Search for the cell housing the specified text and yield its [X, Y] center coordinate. 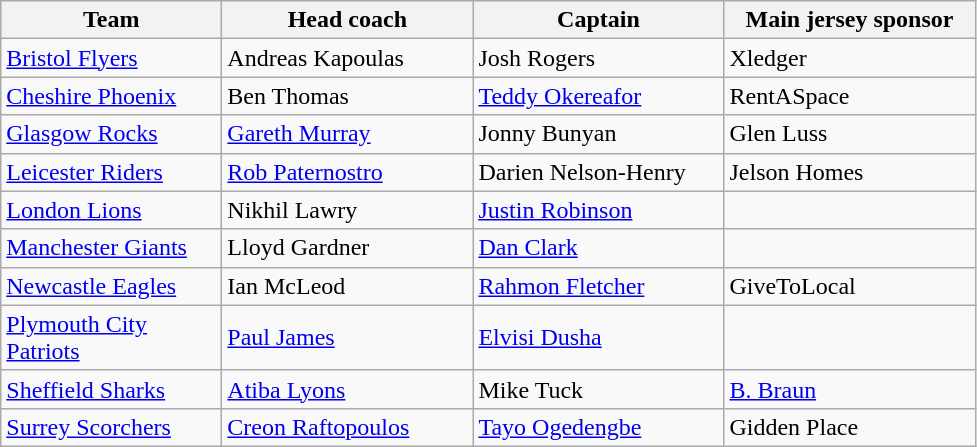
Rob Paternostro [348, 172]
B. Braun [850, 389]
Manchester Giants [112, 248]
Lloyd Gardner [348, 248]
Team [112, 20]
Main jersey sponsor [850, 20]
Josh Rogers [598, 58]
Nikhil Lawry [348, 210]
Cheshire Phoenix [112, 96]
Head coach [348, 20]
Bristol Flyers [112, 58]
London Lions [112, 210]
Glasgow Rocks [112, 134]
Justin Robinson [598, 210]
Ian McLeod [348, 286]
Captain [598, 20]
Tayo Ogedengbe [598, 427]
Xledger [850, 58]
Jonny Bunyan [598, 134]
Glen Luss [850, 134]
Teddy Okereafor [598, 96]
Dan Clark [598, 248]
Leicester Riders [112, 172]
Creon Raftopoulos [348, 427]
Sheffield Sharks [112, 389]
Plymouth City Patriots [112, 338]
GiveToLocal [850, 286]
Newcastle Eagles [112, 286]
Atiba Lyons [348, 389]
Gareth Murray [348, 134]
Jelson Homes [850, 172]
Surrey Scorchers [112, 427]
Andreas Kapoulas [348, 58]
Ben Thomas [348, 96]
Rahmon Fletcher [598, 286]
Paul James [348, 338]
Darien Nelson-Henry [598, 172]
RentASpace [850, 96]
Mike Tuck [598, 389]
Elvisi Dusha [598, 338]
Gidden Place [850, 427]
